Scan for the cell matching the given text and deliver its (x, y) coordinate at center. 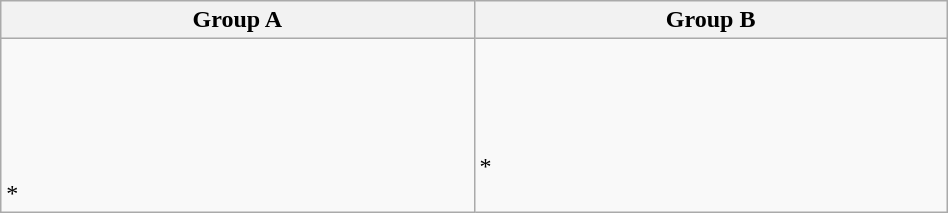
Group B (710, 20)
Group A (238, 20)
